Provide the (X, Y) coordinate of the cell's center where the given text is located.  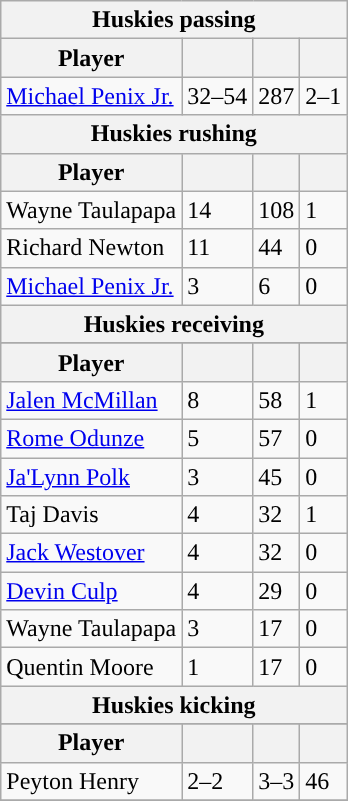
Huskies rushing (174, 134)
Richard Newton (92, 248)
2–1 (324, 96)
8 (218, 400)
Huskies kicking (174, 705)
Peyton Henry (92, 781)
44 (276, 248)
287 (276, 96)
Taj Davis (92, 515)
Rome Odunze (92, 438)
5 (218, 438)
46 (324, 781)
3–3 (276, 781)
Jalen McMillan (92, 400)
Jack Westover (92, 553)
57 (276, 438)
Huskies receiving (174, 324)
Ja'Lynn Polk (92, 477)
Huskies passing (174, 20)
29 (276, 591)
Devin Culp (92, 591)
45 (276, 477)
14 (218, 210)
6 (276, 286)
11 (218, 248)
58 (276, 400)
Quentin Moore (92, 667)
108 (276, 210)
32–54 (218, 96)
2–2 (218, 781)
